Detect which cell encompasses the target text, then output its (x, y) center coordinate. 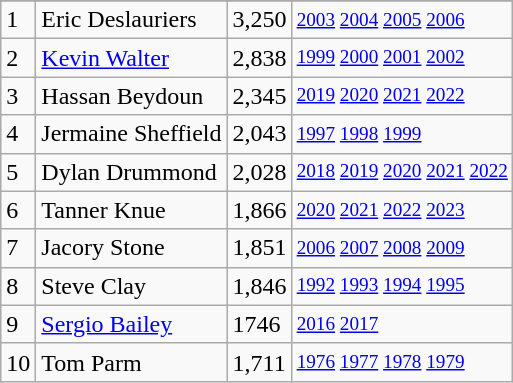
2016 2017 (402, 324)
10 (18, 362)
3 (18, 96)
2,838 (260, 58)
Jermaine Sheffield (132, 134)
2019 2020 2021 2022 (402, 96)
2006 2007 2008 2009 (402, 248)
1992 1993 1994 1995 (402, 286)
1,866 (260, 210)
Tanner Knue (132, 210)
1,846 (260, 286)
9 (18, 324)
1746 (260, 324)
2018 2019 2020 2021 2022 (402, 172)
1997 1998 1999 (402, 134)
6 (18, 210)
2,028 (260, 172)
4 (18, 134)
Dylan Drummond (132, 172)
Steve Clay (132, 286)
7 (18, 248)
Kevin Walter (132, 58)
1976 1977 1978 1979 (402, 362)
5 (18, 172)
3,250 (260, 20)
Jacory Stone (132, 248)
2020 2021 2022 2023 (402, 210)
2,043 (260, 134)
1 (18, 20)
Tom Parm (132, 362)
2003 2004 2005 2006 (402, 20)
Eric Deslauriers (132, 20)
1,711 (260, 362)
1,851 (260, 248)
1999 2000 2001 2002 (402, 58)
Hassan Beydoun (132, 96)
2,345 (260, 96)
Sergio Bailey (132, 324)
8 (18, 286)
2 (18, 58)
